Return (x, y) of the center of cell containing provided text 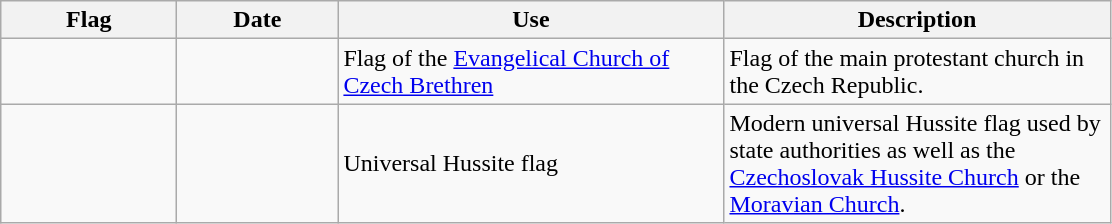
Use (531, 20)
Description (917, 20)
Modern universal Hussite flag used by state authorities as well as the Czechoslovak Hussite Church or the Moravian Church. (917, 164)
Flag (89, 20)
Universal Hussite flag (531, 164)
Flag of the Evangelical Church of Czech Brethren (531, 72)
Flag of the main protestant church in the Czech Republic. (917, 72)
Date (258, 20)
